Detect which cell encompasses the target text, then output its (x, y) center coordinate. 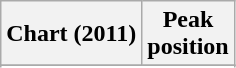
Chart (2011) (72, 34)
Peakposition (188, 34)
